Scan for the cell matching the given text and deliver its (x, y) coordinate at center. 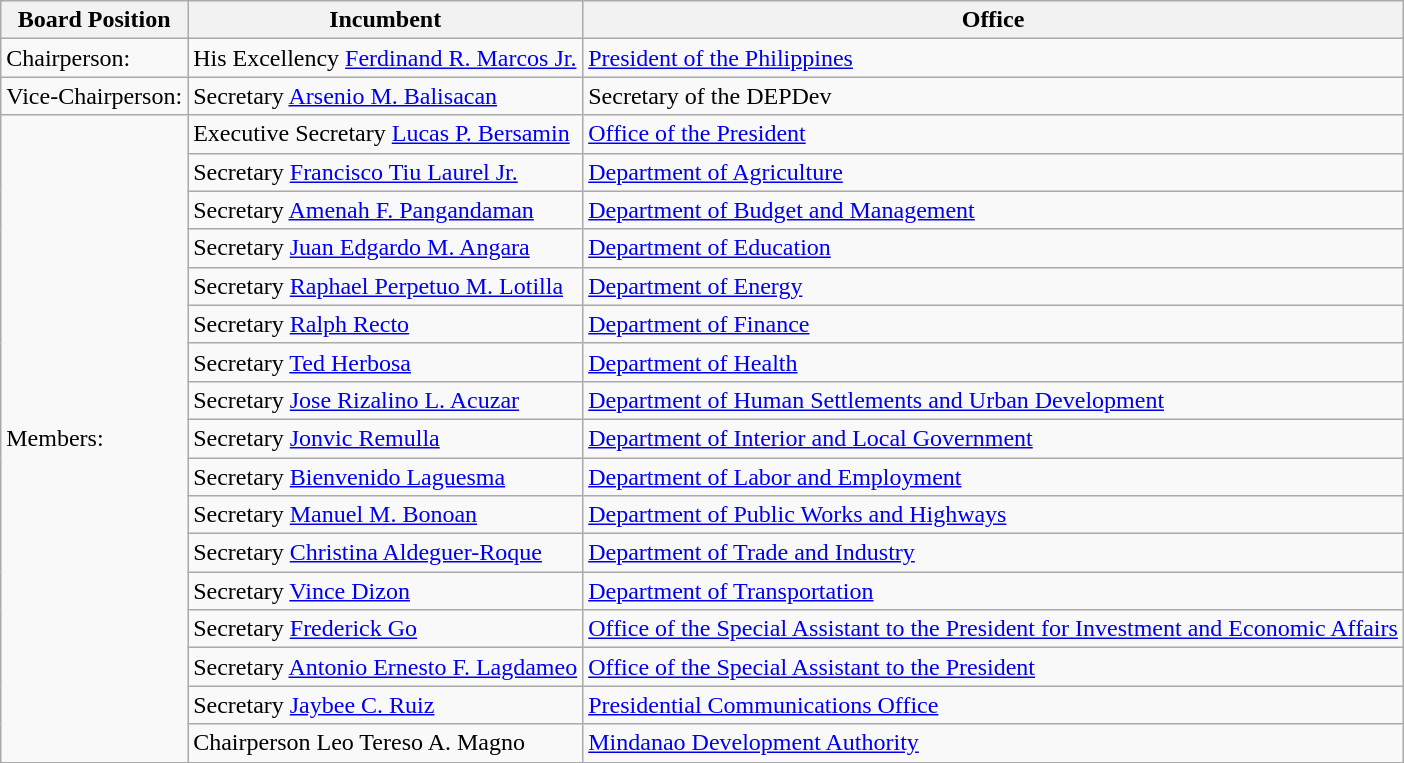
Mindanao Development Authority (994, 743)
Secretary Bienvenido Laguesma (386, 477)
Office of the Special Assistant to the President for Investment and Economic Affairs (994, 629)
President of the Philippines (994, 58)
Chairperson: (94, 58)
Secretary Francisco Tiu Laurel Jr. (386, 172)
Secretary of the DEPDev (994, 96)
Department of Health (994, 362)
Secretary Raphael Perpetuo M. Lotilla (386, 286)
Department of Budget and Management (994, 210)
Secretary Arsenio M. Balisacan (386, 96)
Department of Trade and Industry (994, 553)
Department of Education (994, 248)
Department of Interior and Local Government (994, 438)
Secretary Manuel M. Bonoan (386, 515)
Secretary Jose Rizalino L. Acuzar (386, 400)
Department of Transportation (994, 591)
Office (994, 20)
Department of Human Settlements and Urban Development (994, 400)
Presidential Communications Office (994, 705)
Department of Energy (994, 286)
Secretary Vince Dizon (386, 591)
Board Position (94, 20)
Office of the Special Assistant to the President (994, 667)
Secretary Ted Herbosa (386, 362)
Secretary Christina Aldeguer-Roque (386, 553)
Secretary Juan Edgardo M. Angara (386, 248)
Secretary Amenah F. Pangandaman (386, 210)
Office of the President (994, 134)
Secretary Jonvic Remulla (386, 438)
Department of Agriculture (994, 172)
Incumbent (386, 20)
Department of Finance (994, 324)
Members: (94, 438)
Department of Labor and Employment (994, 477)
Secretary Jaybee C. Ruiz (386, 705)
Vice-Chairperson: (94, 96)
Secretary Ralph Recto (386, 324)
Secretary Frederick Go (386, 629)
Chairperson Leo Tereso A. Magno (386, 743)
His Excellency Ferdinand R. Marcos Jr. (386, 58)
Executive Secretary Lucas P. Bersamin (386, 134)
Secretary Antonio Ernesto F. Lagdameo (386, 667)
Department of Public Works and Highways (994, 515)
